Return (X, Y) of the center of cell containing provided text 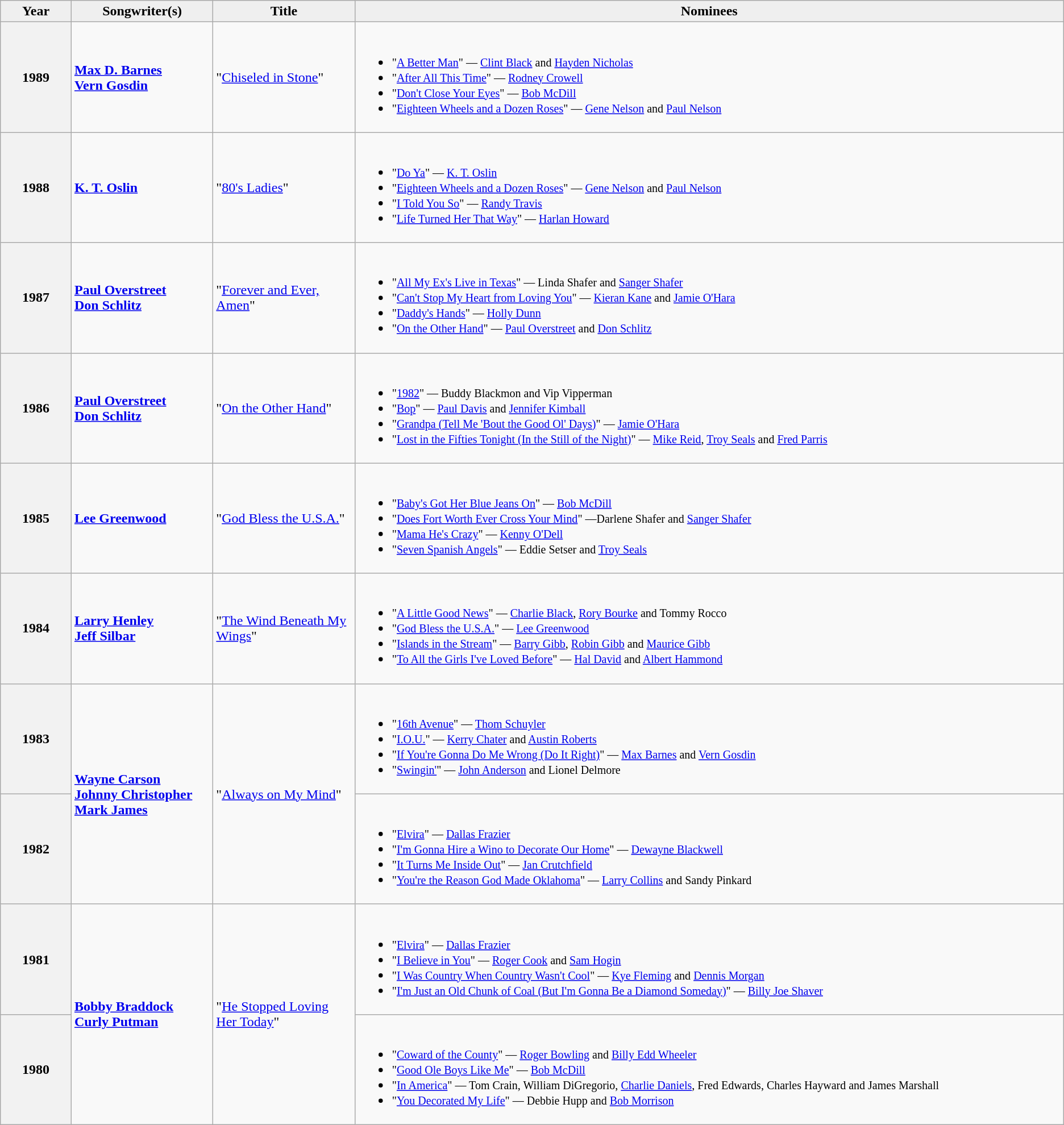
1985 (36, 518)
1983 (36, 739)
1981 (36, 959)
Year (36, 11)
"On the Other Hand" (284, 408)
Songwriter(s) (142, 11)
Lee Greenwood (142, 518)
"Chiseled in Stone" (284, 77)
1984 (36, 628)
Bobby Braddock Curly Putman (142, 1014)
Nominees (709, 11)
"Forever and Ever, Amen" (284, 298)
Max D. Barnes Vern Gosdin (142, 77)
"He Stopped Loving Her Today" (284, 1014)
1986 (36, 408)
1989 (36, 77)
Title (284, 11)
1987 (36, 298)
"80's Ladies" (284, 188)
"The Wind Beneath My Wings" (284, 628)
Larry Henley Jeff Silbar (142, 628)
1980 (36, 1069)
"Always on My Mind" (284, 794)
Wayne Carson Johnny Christopher Mark James (142, 794)
"God Bless the U.S.A." (284, 518)
K. T. Oslin (142, 188)
1982 (36, 849)
1988 (36, 188)
